Determine the (x, y) coordinate at the center of the cell enclosing the given text.  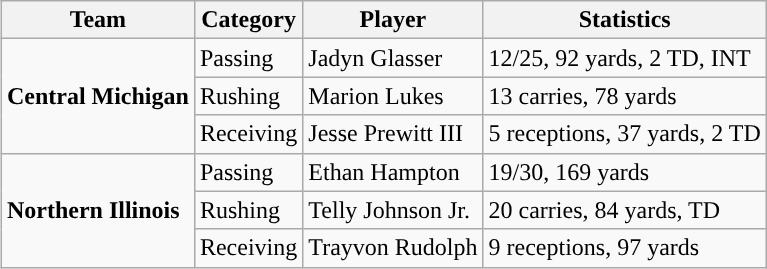
Jesse Prewitt III (393, 134)
Jadyn Glasser (393, 58)
Trayvon Rudolph (393, 248)
12/25, 92 yards, 2 TD, INT (624, 58)
Statistics (624, 20)
Northern Illinois (98, 210)
Category (248, 20)
20 carries, 84 yards, TD (624, 210)
19/30, 169 yards (624, 172)
13 carries, 78 yards (624, 96)
5 receptions, 37 yards, 2 TD (624, 134)
Telly Johnson Jr. (393, 210)
Central Michigan (98, 96)
Ethan Hampton (393, 172)
Marion Lukes (393, 96)
Player (393, 20)
9 receptions, 97 yards (624, 248)
Team (98, 20)
